Return the (X, Y) coordinate for the center point of the cell that contains the specified text.  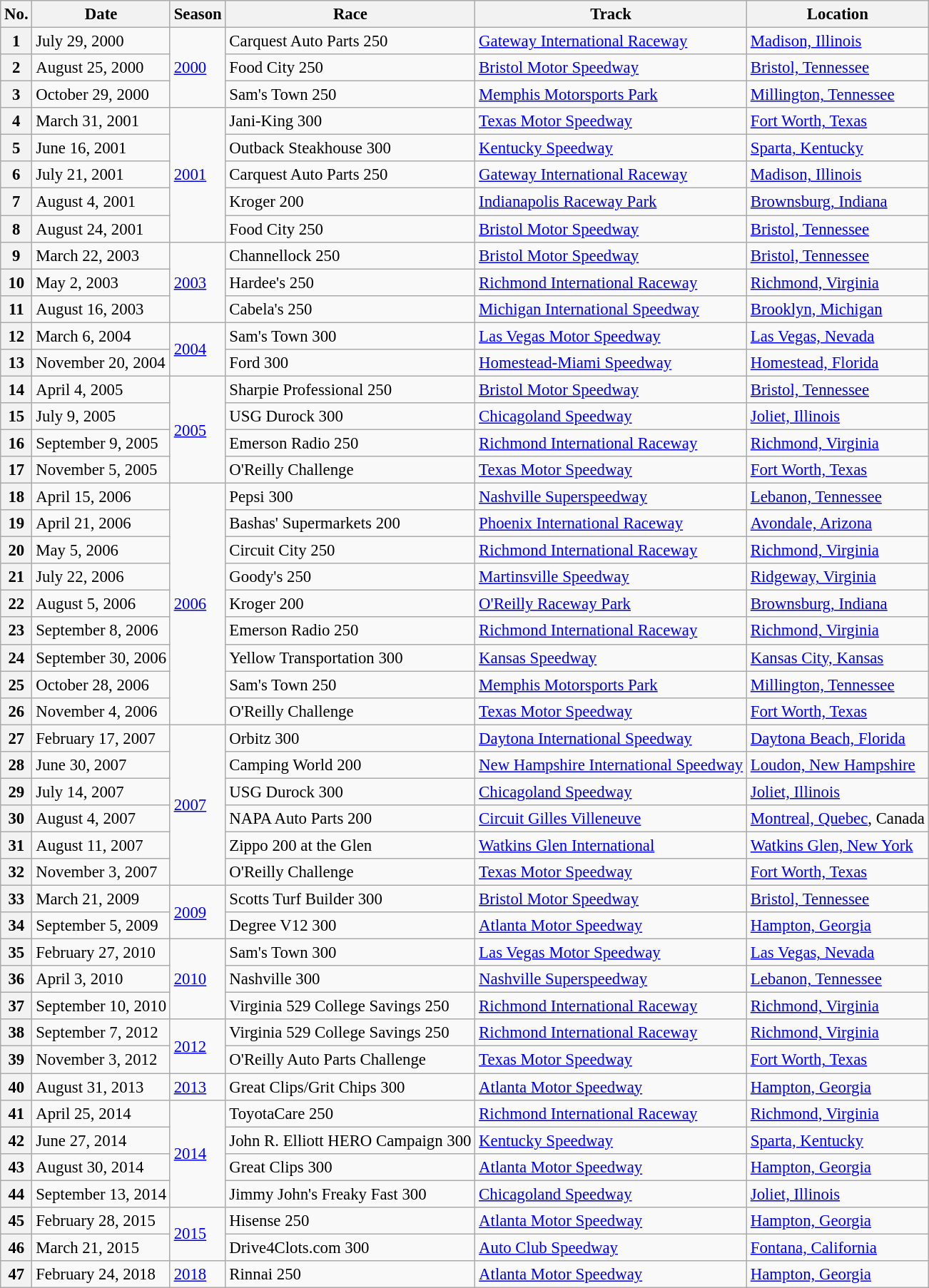
31 (16, 845)
October 29, 2000 (101, 95)
11 (16, 309)
No. (16, 14)
Homestead, Florida (838, 363)
33 (16, 899)
August 4, 2007 (101, 819)
August 4, 2001 (101, 202)
5 (16, 148)
Drive4Clots.com 300 (350, 1247)
44 (16, 1194)
28 (16, 765)
2001 (198, 175)
Fontana, California (838, 1247)
2014 (198, 1153)
September 9, 2005 (101, 443)
2013 (198, 1087)
New Hampshire International Speedway (611, 765)
March 31, 2001 (101, 121)
2010 (198, 980)
Watkins Glen International (611, 845)
April 21, 2006 (101, 523)
John R. Elliott HERO Campaign 300 (350, 1140)
NAPA Auto Parts 200 (350, 819)
July 22, 2006 (101, 577)
Location (838, 14)
45 (16, 1221)
Ford 300 (350, 363)
Martinsville Speedway (611, 577)
Rinnai 250 (350, 1274)
September 13, 2014 (101, 1194)
September 7, 2012 (101, 1033)
40 (16, 1087)
August 30, 2014 (101, 1167)
Yellow Transportation 300 (350, 658)
1 (16, 41)
Auto Club Speedway (611, 1247)
17 (16, 470)
February 24, 2018 (101, 1274)
July 14, 2007 (101, 792)
Season (198, 14)
2 (16, 68)
April 25, 2014 (101, 1113)
Date (101, 14)
August 11, 2007 (101, 845)
47 (16, 1274)
Pepsi 300 (350, 497)
34 (16, 926)
November 5, 2005 (101, 470)
May 5, 2006 (101, 551)
August 24, 2001 (101, 229)
8 (16, 229)
2000 (198, 68)
April 4, 2005 (101, 389)
March 21, 2015 (101, 1247)
April 3, 2010 (101, 979)
2003 (198, 282)
June 16, 2001 (101, 148)
26 (16, 711)
April 15, 2006 (101, 497)
Track (611, 14)
Homestead-Miami Speedway (611, 363)
Goody's 250 (350, 577)
2004 (198, 349)
August 5, 2006 (101, 604)
Sharpie Professional 250 (350, 389)
Hisense 250 (350, 1221)
Nashville 300 (350, 979)
O'Reilly Raceway Park (611, 604)
18 (16, 497)
September 5, 2009 (101, 926)
August 16, 2003 (101, 309)
7 (16, 202)
2005 (198, 429)
39 (16, 1060)
22 (16, 604)
Great Clips 300 (350, 1167)
29 (16, 792)
25 (16, 685)
October 28, 2006 (101, 685)
2015 (198, 1234)
November 20, 2004 (101, 363)
Ridgeway, Virginia (838, 577)
19 (16, 523)
February 27, 2010 (101, 953)
21 (16, 577)
10 (16, 282)
Watkins Glen, New York (838, 845)
O'Reilly Auto Parts Challenge (350, 1060)
March 6, 2004 (101, 336)
41 (16, 1113)
Montreal, Quebec, Canada (838, 819)
March 22, 2003 (101, 255)
42 (16, 1140)
35 (16, 953)
15 (16, 416)
Jani-King 300 (350, 121)
June 27, 2014 (101, 1140)
Bashas' Supermarkets 200 (350, 523)
September 30, 2006 (101, 658)
Indianapolis Raceway Park (611, 202)
24 (16, 658)
Loudon, New Hampshire (838, 765)
July 29, 2000 (101, 41)
23 (16, 631)
3 (16, 95)
May 2, 2003 (101, 282)
9 (16, 255)
June 30, 2007 (101, 765)
2018 (198, 1274)
Kansas Speedway (611, 658)
Zippo 200 at the Glen (350, 845)
March 21, 2009 (101, 899)
Great Clips/Grit Chips 300 (350, 1087)
July 21, 2001 (101, 175)
36 (16, 979)
Degree V12 300 (350, 926)
Avondale, Arizona (838, 523)
Outback Steakhouse 300 (350, 148)
37 (16, 1006)
32 (16, 872)
September 10, 2010 (101, 1006)
2012 (198, 1047)
Scotts Turf Builder 300 (350, 899)
ToyotaCare 250 (350, 1113)
13 (16, 363)
November 3, 2012 (101, 1060)
20 (16, 551)
Race (350, 14)
November 4, 2006 (101, 711)
Brooklyn, Michigan (838, 309)
Circuit City 250 (350, 551)
September 8, 2006 (101, 631)
Channellock 250 (350, 255)
6 (16, 175)
July 9, 2005 (101, 416)
February 17, 2007 (101, 738)
16 (16, 443)
Daytona Beach, Florida (838, 738)
14 (16, 389)
Kansas City, Kansas (838, 658)
38 (16, 1033)
4 (16, 121)
12 (16, 336)
2006 (198, 604)
August 31, 2013 (101, 1087)
43 (16, 1167)
Circuit Gilles Villeneuve (611, 819)
30 (16, 819)
2009 (198, 913)
Daytona International Speedway (611, 738)
February 28, 2015 (101, 1221)
Hardee's 250 (350, 282)
Orbitz 300 (350, 738)
Cabela's 250 (350, 309)
Jimmy John's Freaky Fast 300 (350, 1194)
46 (16, 1247)
Michigan International Speedway (611, 309)
November 3, 2007 (101, 872)
August 25, 2000 (101, 68)
27 (16, 738)
2007 (198, 805)
Phoenix International Raceway (611, 523)
Camping World 200 (350, 765)
